Find where the given text appears and provide that cell's center as [x, y] coordinate. 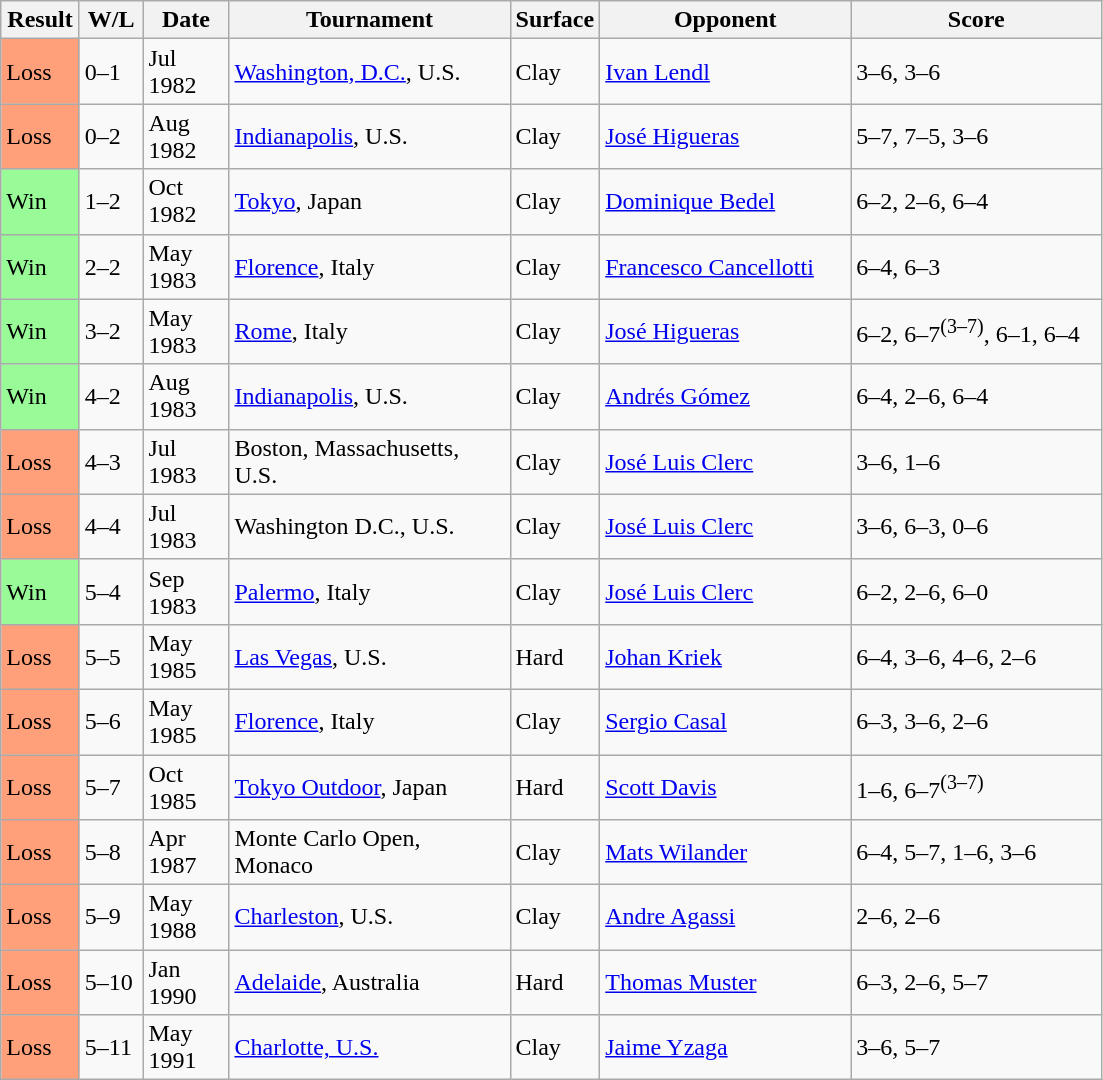
5–11 [111, 1048]
0–1 [111, 72]
5–9 [111, 918]
Johan Kriek [726, 656]
Charlotte, U.S. [370, 1048]
May 1991 [186, 1048]
May 1988 [186, 918]
Tokyo, Japan [370, 202]
Oct 1985 [186, 786]
Sep 1983 [186, 592]
5–10 [111, 982]
Rome, Italy [370, 332]
Tournament [370, 20]
6–3, 2–6, 5–7 [976, 982]
3–6, 3–6 [976, 72]
0–2 [111, 136]
Date [186, 20]
Adelaide, Australia [370, 982]
6–2, 2–6, 6–4 [976, 202]
5–7 [111, 786]
4–3 [111, 462]
Andre Agassi [726, 918]
Jaime Yzaga [726, 1048]
Monte Carlo Open, Monaco [370, 852]
Francesco Cancellotti [726, 266]
Result [40, 20]
Jan 1990 [186, 982]
3–6, 5–7 [976, 1048]
Surface [555, 20]
Ivan Lendl [726, 72]
5–4 [111, 592]
W/L [111, 20]
Jul 1982 [186, 72]
5–7, 7–5, 3–6 [976, 136]
5–6 [111, 722]
1–6, 6–7(3–7) [976, 786]
Mats Wilander [726, 852]
3–6, 6–3, 0–6 [976, 526]
6–2, 2–6, 6–0 [976, 592]
Tokyo Outdoor, Japan [370, 786]
Opponent [726, 20]
5–5 [111, 656]
6–4, 6–3 [976, 266]
Score [976, 20]
Aug 1983 [186, 396]
5–8 [111, 852]
Charleston, U.S. [370, 918]
4–4 [111, 526]
6–4, 2–6, 6–4 [976, 396]
Dominique Bedel [726, 202]
Scott Davis [726, 786]
Boston, Massachusetts, U.S. [370, 462]
6–4, 5–7, 1–6, 3–6 [976, 852]
Andrés Gómez [726, 396]
3–2 [111, 332]
2–6, 2–6 [976, 918]
6–4, 3–6, 4–6, 2–6 [976, 656]
Washington, D.C., U.S. [370, 72]
2–2 [111, 266]
4–2 [111, 396]
3–6, 1–6 [976, 462]
Sergio Casal [726, 722]
6–3, 3–6, 2–6 [976, 722]
Palermo, Italy [370, 592]
Oct 1982 [186, 202]
Aug 1982 [186, 136]
6–2, 6–7(3–7), 6–1, 6–4 [976, 332]
Washington D.C., U.S. [370, 526]
1–2 [111, 202]
Apr 1987 [186, 852]
Thomas Muster [726, 982]
Las Vegas, U.S. [370, 656]
